Scan for the cell matching the given text and deliver its [x, y] coordinate at center. 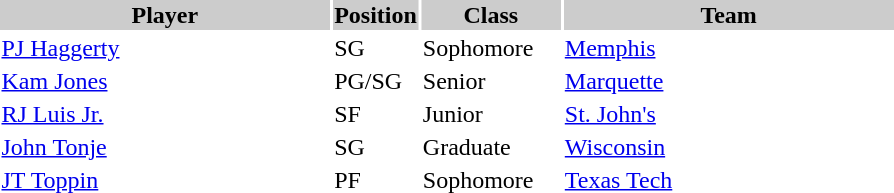
Memphis [728, 48]
PJ Haggerty [165, 48]
RJ Luis Jr. [165, 114]
Player [165, 15]
Team [728, 15]
John Tonje [165, 147]
Position [376, 15]
Kam Jones [165, 81]
Senior [490, 81]
Class [490, 15]
Junior [490, 114]
St. John's [728, 114]
SF [376, 114]
Graduate [490, 147]
Sophomore [490, 48]
Marquette [728, 81]
Wisconsin [728, 147]
PG/SG [376, 81]
